Extract the [X, Y] coordinate from the center of the cell holding the provided text.  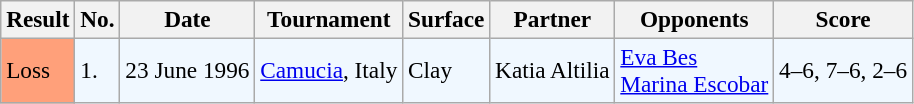
Surface [446, 19]
4–6, 7–6, 2–6 [844, 70]
Date [188, 19]
23 June 1996 [188, 70]
Camucia, Italy [329, 70]
Tournament [329, 19]
Partner [552, 19]
Score [844, 19]
Opponents [694, 19]
Katia Altilia [552, 70]
1. [98, 70]
No. [98, 19]
Eva Bes Marina Escobar [694, 70]
Loss [38, 70]
Result [38, 19]
Clay [446, 70]
